From the cell containing the given text, extract its center point as [x, y] coordinate. 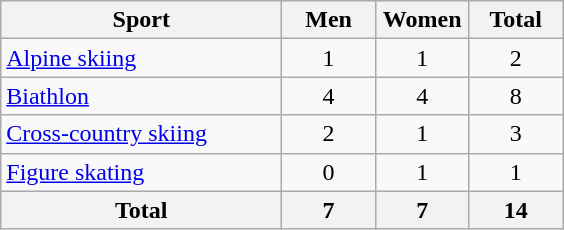
0 [329, 172]
Sport [142, 20]
Cross-country skiing [142, 134]
8 [516, 96]
Women [422, 20]
Alpine skiing [142, 58]
14 [516, 210]
Figure skating [142, 172]
Men [329, 20]
3 [516, 134]
Biathlon [142, 96]
